Detect which cell encompasses the target text, then output its (x, y) center coordinate. 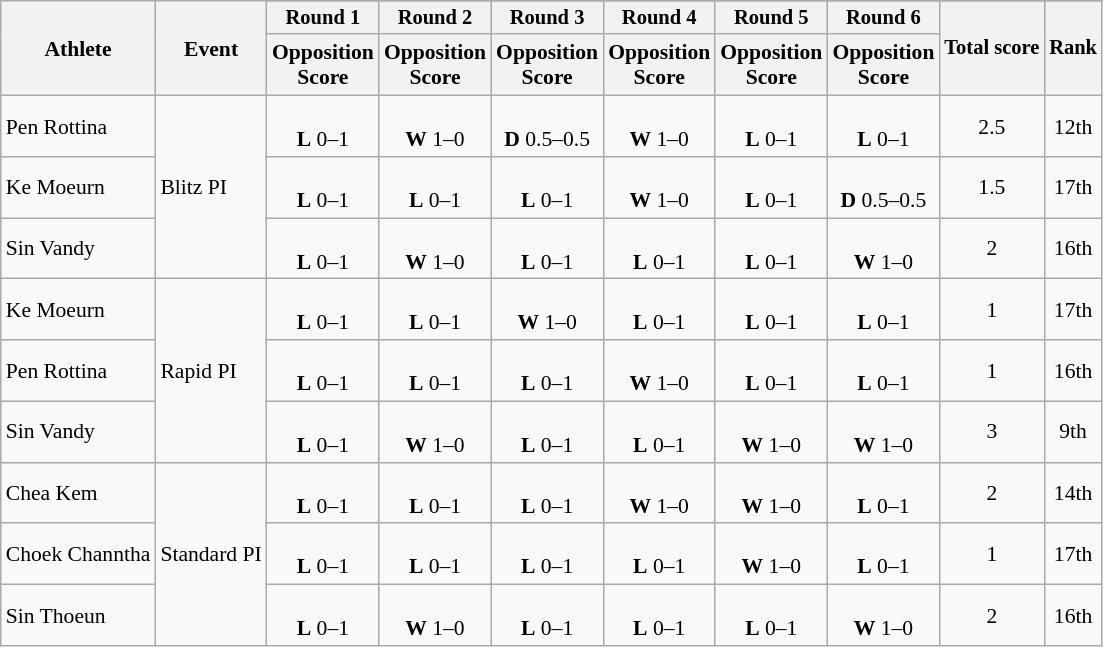
9th (1073, 432)
Round 2 (435, 18)
Choek Channtha (78, 554)
Chea Kem (78, 494)
1.5 (992, 188)
Total score (992, 48)
14th (1073, 494)
Round 6 (883, 18)
Athlete (78, 48)
Event (210, 48)
Standard PI (210, 554)
Rank (1073, 48)
Rapid PI (210, 370)
Sin Thoeun (78, 616)
12th (1073, 126)
2.5 (992, 126)
Blitz PI (210, 188)
Round 1 (323, 18)
3 (992, 432)
Round 5 (771, 18)
Round 4 (659, 18)
Round 3 (547, 18)
